Capture the cell that displays the provided text and extract its (x, y) central coordinate. 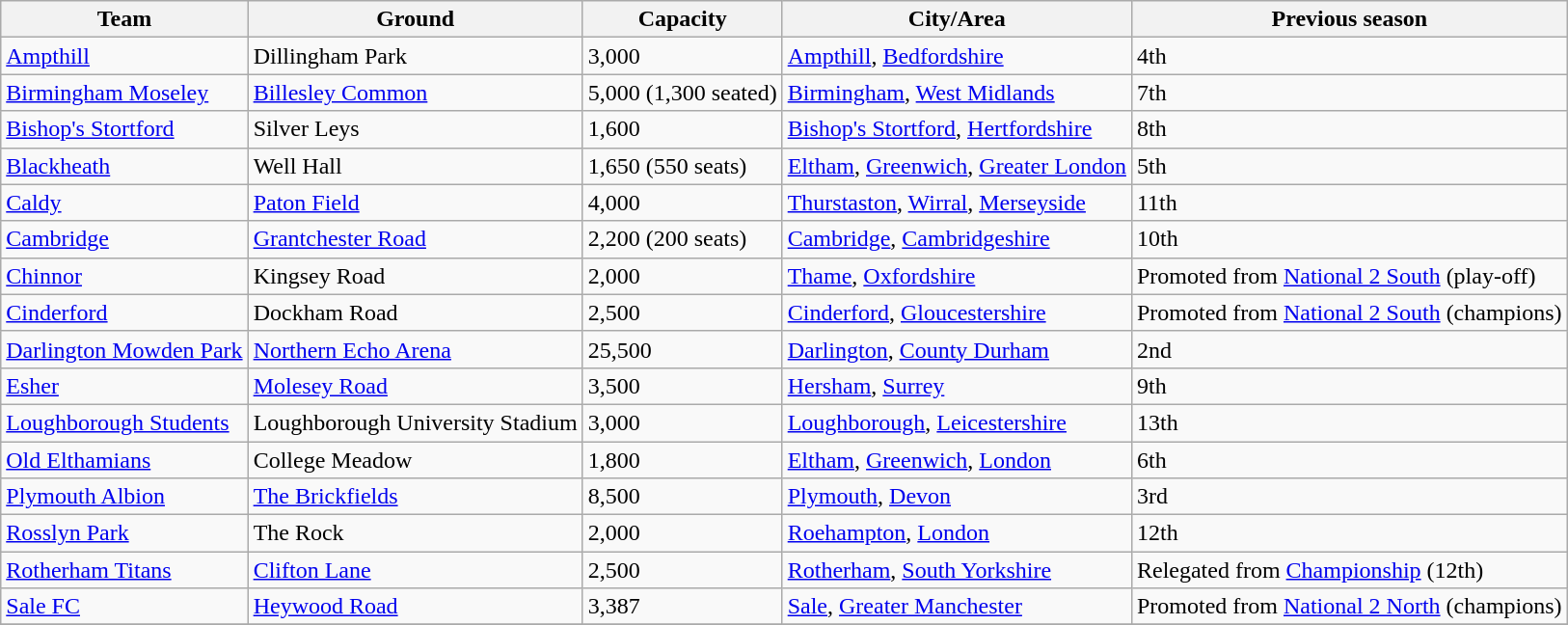
Cambridge, Cambridgeshire (957, 239)
Silver Leys (415, 129)
Old Elthamians (124, 460)
Cambridge (124, 239)
Cinderford (124, 312)
1,600 (683, 129)
12th (1349, 533)
Well Hall (415, 166)
The Brickfields (415, 497)
Kingsey Road (415, 276)
Cinderford, Gloucestershire (957, 312)
Rotherham Titans (124, 570)
Caldy (124, 203)
Eltham, Greenwich, London (957, 460)
3rd (1349, 497)
3,500 (683, 386)
College Meadow (415, 460)
Promoted from National 2 South (play-off) (1349, 276)
Sale FC (124, 607)
City/Area (957, 19)
Promoted from National 2 North (champions) (1349, 607)
Clifton Lane (415, 570)
Dockham Road (415, 312)
Heywood Road (415, 607)
Loughborough, Leicestershire (957, 422)
Plymouth Albion (124, 497)
Hersham, Surrey (957, 386)
Loughborough University Stadium (415, 422)
Ampthill, Bedfordshire (957, 56)
11th (1349, 203)
Birmingham Moseley (124, 93)
Grantchester Road (415, 239)
1,800 (683, 460)
Thame, Oxfordshire (957, 276)
5th (1349, 166)
Northern Echo Arena (415, 349)
Rosslyn Park (124, 533)
Esher (124, 386)
3,387 (683, 607)
1,650 (550 seats) (683, 166)
Sale, Greater Manchester (957, 607)
Team (124, 19)
4th (1349, 56)
Rotherham, South Yorkshire (957, 570)
5,000 (1,300 seated) (683, 93)
Loughborough Students (124, 422)
Previous season (1349, 19)
4,000 (683, 203)
Birmingham, West Midlands (957, 93)
7th (1349, 93)
Capacity (683, 19)
10th (1349, 239)
6th (1349, 460)
Billesley Common (415, 93)
Ground (415, 19)
9th (1349, 386)
13th (1349, 422)
2,200 (200 seats) (683, 239)
Roehampton, London (957, 533)
Darlington, County Durham (957, 349)
Bishop's Stortford (124, 129)
Plymouth, Devon (957, 497)
Promoted from National 2 South (champions) (1349, 312)
Paton Field (415, 203)
Molesey Road (415, 386)
25,500 (683, 349)
Blackheath (124, 166)
Chinnor (124, 276)
Ampthill (124, 56)
Bishop's Stortford, Hertfordshire (957, 129)
Thurstaston, Wirral, Merseyside (957, 203)
Dillingham Park (415, 56)
Eltham, Greenwich, Greater London (957, 166)
The Rock (415, 533)
Darlington Mowden Park (124, 349)
8th (1349, 129)
8,500 (683, 497)
2nd (1349, 349)
Relegated from Championship (12th) (1349, 570)
